Output the (x, y) coordinate of the center of the cell containing the given text.  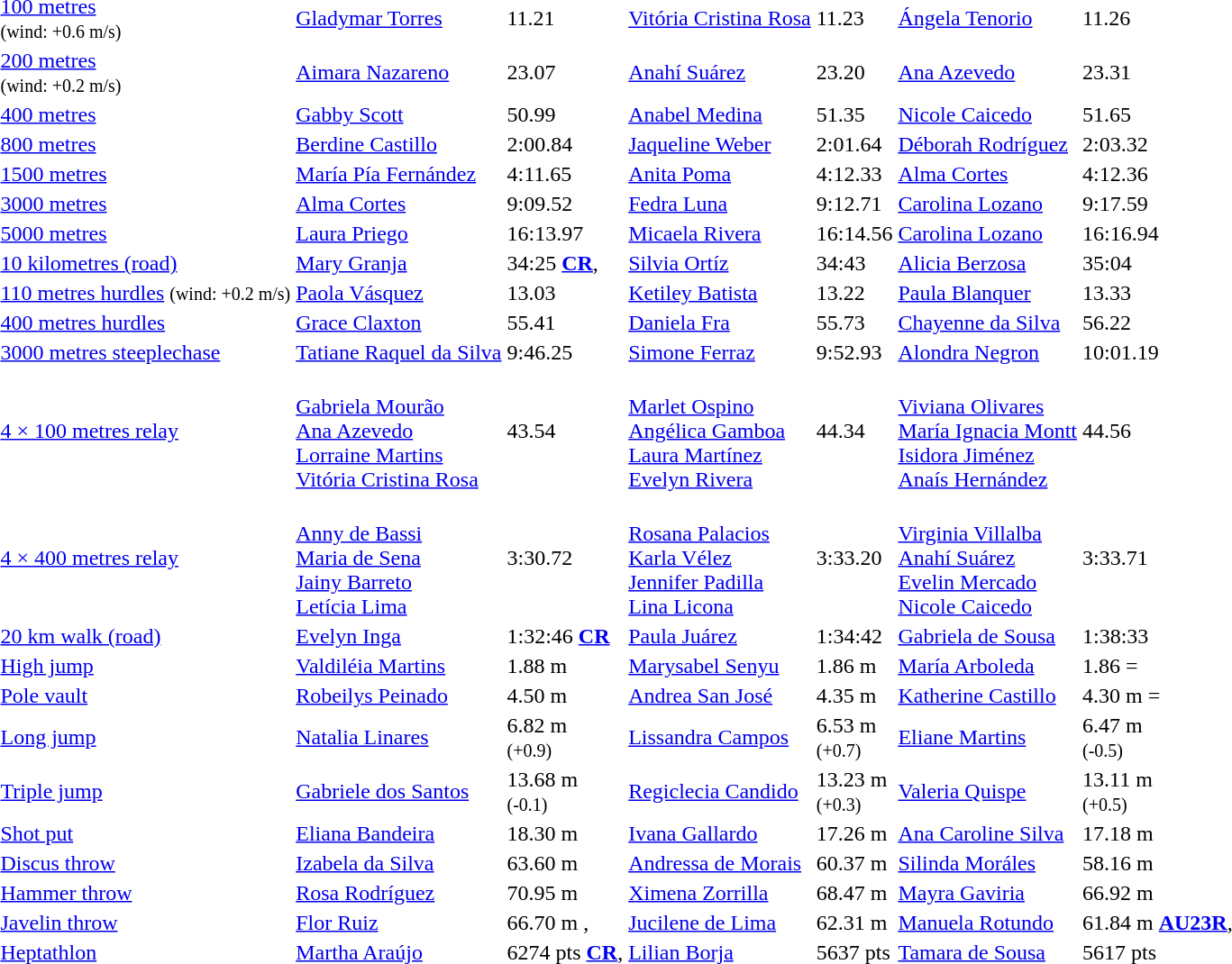
Gabby Scott (398, 114)
Rosana PalaciosKarla VélezJennifer PadillaLina Licona (720, 558)
1:32:46 CR (565, 636)
Gabriela MourãoAna AzevedoLorraine MartinsVitória Cristina Rosa (398, 431)
Paula Juárez (720, 636)
María Arboleda (988, 666)
Grace Claxton (398, 323)
51.35 (854, 114)
Silinda Moráles (988, 863)
Daniela Fra (720, 323)
62.31 m (854, 923)
Gabriele dos Santos (398, 791)
9:09.52 (565, 204)
60.37 m (854, 863)
Jucilene de Lima (720, 923)
68.47 m (854, 893)
Regiclecia Candido (720, 791)
16:14.56 (854, 233)
Marlet OspinoAngélica GamboaLaura MartínezEvelyn Rivera (720, 431)
Eliane Martins (988, 737)
13.03 (565, 293)
Alondra Negron (988, 352)
13.23 m(+0.3) (854, 791)
Paula Blanquer (988, 293)
Ivana Gallardo (720, 833)
9:46.25 (565, 352)
Nicole Caicedo (988, 114)
Ana Azevedo (988, 72)
Rosa Rodríguez (398, 893)
34:43 (854, 263)
Fedra Luna (720, 204)
23.07 (565, 72)
Lissandra Campos (720, 737)
Andressa de Morais (720, 863)
Tatiane Raquel da Silva (398, 352)
Anny de BassiMaria de SenaJainy BarretoLetícia Lima (398, 558)
Micaela Rivera (720, 233)
4.50 m (565, 696)
6.82 m(+0.9) (565, 737)
Natalia Linares (398, 737)
María Pía Fernández (398, 174)
63.60 m (565, 863)
Laura Priego (398, 233)
1.86 m (854, 666)
55.41 (565, 323)
1:34:42 (854, 636)
55.73 (854, 323)
Silvia Ortíz (720, 263)
Berdine Castillo (398, 144)
43.54 (565, 431)
3:33.20 (854, 558)
Manuela Rotundo (988, 923)
Anahí Suárez (720, 72)
Aimara Nazareno (398, 72)
Marysabel Senyu (720, 666)
Anita Poma (720, 174)
2:01.64 (854, 144)
Simone Ferraz (720, 352)
Evelyn Inga (398, 636)
3:30.72 (565, 558)
2:00.84 (565, 144)
9:52.93 (854, 352)
17.26 m (854, 833)
9:12.71 (854, 204)
70.95 m (565, 893)
4:11.65 (565, 174)
4:12.33 (854, 174)
Robeilys Peinado (398, 696)
Katherine Castillo (988, 696)
Alicia Berzosa (988, 263)
Flor Ruiz (398, 923)
Chayenne da Silva (988, 323)
Déborah Rodríguez (988, 144)
1.88 m (565, 666)
Viviana OlivaresMaría Ignacia Montt Isidora JiménezAnaís Hernández (988, 431)
Izabela da Silva (398, 863)
Ximena Zorrilla (720, 893)
Ana Caroline Silva (988, 833)
6.53 m(+0.7) (854, 737)
44.34 (854, 431)
13.22 (854, 293)
Anabel Medina (720, 114)
66.70 m , (565, 923)
Eliana Bandeira (398, 833)
16:13.97 (565, 233)
Jaqueline Weber (720, 144)
Mary Granja (398, 263)
Paola Vásquez (398, 293)
Virginia VillalbaAnahí SuárezEvelin MercadoNicole Caicedo (988, 558)
18.30 m (565, 833)
Andrea San José (720, 696)
23.20 (854, 72)
Gabriela de Sousa (988, 636)
4.35 m (854, 696)
34:25 CR, (565, 263)
Valdiléia Martins (398, 666)
Mayra Gaviria (988, 893)
50.99 (565, 114)
Valeria Quispe (988, 791)
13.68 m(-0.1) (565, 791)
Ketiley Batista (720, 293)
